For the text-containing cell, return its midpoint in (x, y) coordinate format. 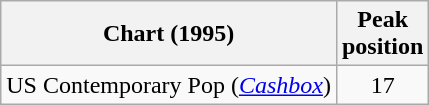
Chart (1995) (169, 34)
Peakposition (382, 34)
17 (382, 85)
US Contemporary Pop (Cashbox) (169, 85)
